Provide the (X, Y) coordinate of the cell's center where the given text is located.  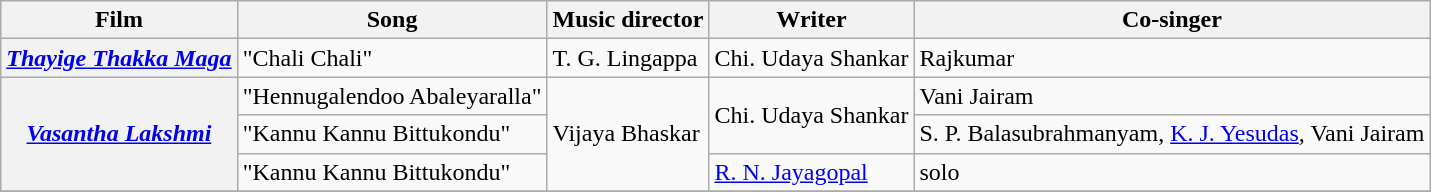
"Hennugalendoo Abaleyaralla" (392, 96)
Writer (812, 20)
Vani Jairam (1172, 96)
Rajkumar (1172, 58)
solo (1172, 172)
Thayige Thakka Maga (119, 58)
Music director (628, 20)
Vasantha Lakshmi (119, 134)
Film (119, 20)
"Chali Chali" (392, 58)
Co-singer (1172, 20)
T. G. Lingappa (628, 58)
S. P. Balasubrahmanyam, K. J. Yesudas, Vani Jairam (1172, 134)
Song (392, 20)
R. N. Jayagopal (812, 172)
Vijaya Bhaskar (628, 134)
